Pinpoint the cell where the given text exists, returning its [x, y] midpoint coordinate. 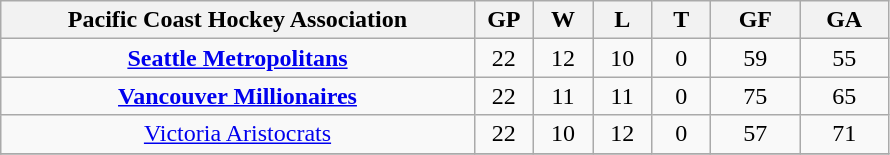
T [682, 20]
59 [756, 58]
GF [756, 20]
GA [844, 20]
Victoria Aristocrats [238, 134]
57 [756, 134]
Pacific Coast Hockey Association [238, 20]
65 [844, 96]
Seattle Metropolitans [238, 58]
75 [756, 96]
71 [844, 134]
L [622, 20]
W [562, 20]
55 [844, 58]
GP [504, 20]
Vancouver Millionaires [238, 96]
